Return the [X, Y] coordinate for the center point of the cell that contains the specified text.  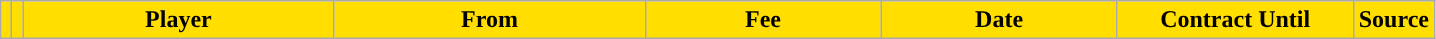
Source [1394, 20]
Date [999, 20]
From [490, 20]
Contract Until [1235, 20]
Player [178, 20]
Fee [763, 20]
